Extract the [x, y] coordinate from the center of the cell holding the provided text.  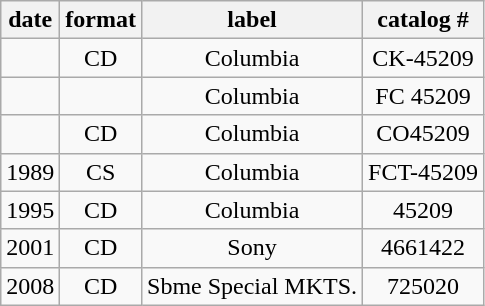
Sbme Special MKTS. [252, 286]
45209 [424, 210]
catalog # [424, 20]
FCT-45209 [424, 172]
1989 [30, 172]
CO45209 [424, 134]
2008 [30, 286]
label [252, 20]
CS [101, 172]
FC 45209 [424, 96]
1995 [30, 210]
date [30, 20]
4661422 [424, 248]
2001 [30, 248]
Sony [252, 248]
CK-45209 [424, 58]
format [101, 20]
725020 [424, 286]
